Capture the cell that displays the provided text and extract its (X, Y) central coordinate. 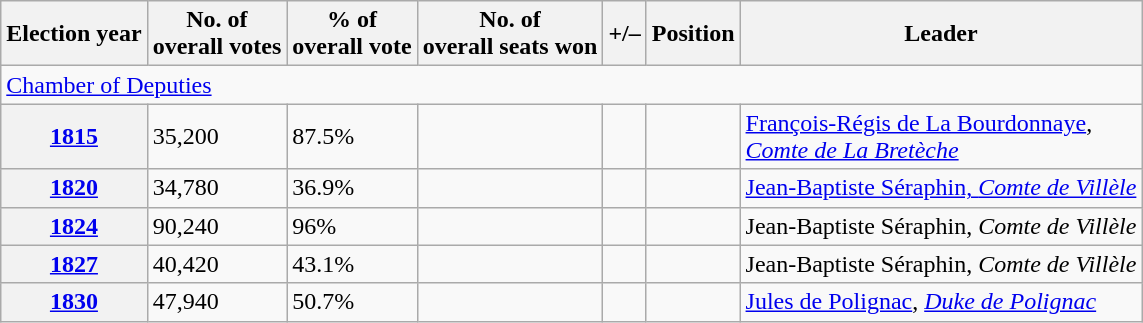
50.7% (352, 302)
43.1% (352, 264)
Chamber of Deputies (572, 85)
1820 (74, 188)
No. ofoverall votes (217, 34)
96% (352, 226)
Leader (941, 34)
90,240 (217, 226)
Position (693, 34)
47,940 (217, 302)
% ofoverall vote (352, 34)
87.5% (352, 136)
35,200 (217, 136)
+/– (624, 34)
1827 (74, 264)
François-Régis de La Bourdonnaye,Comte de La Bretèche (941, 136)
40,420 (217, 264)
34,780 (217, 188)
Election year (74, 34)
1830 (74, 302)
36.9% (352, 188)
1824 (74, 226)
No. ofoverall seats won (510, 34)
1815 (74, 136)
Jules de Polignac, Duke de Polignac (941, 302)
